Output the [X, Y] coordinate of the center of the cell containing the given text.  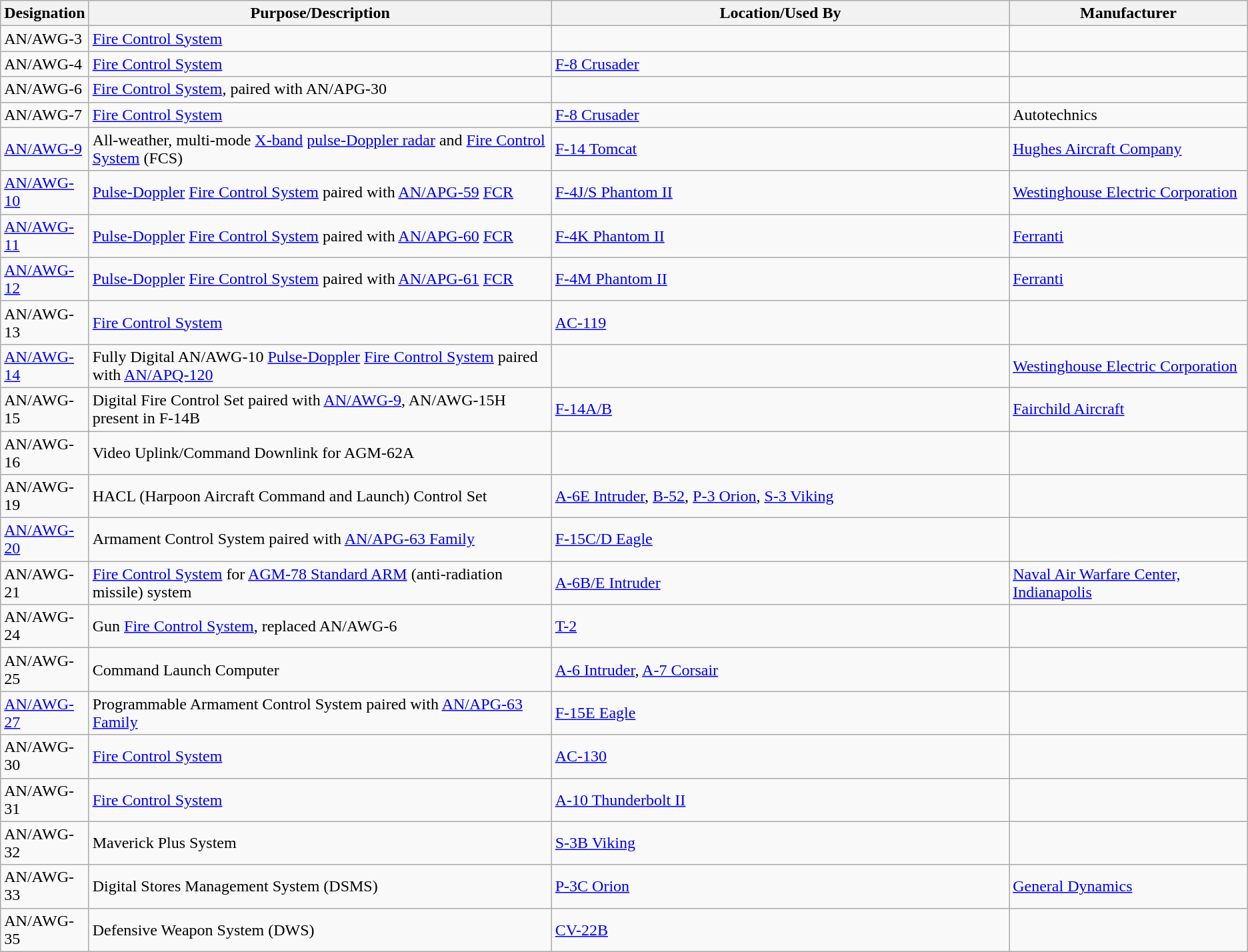
HACL (Harpoon Aircraft Command and Launch) Control Set [320, 496]
AN/AWG-27 [45, 713]
AN/AWG-3 [45, 39]
Fully Digital AN/AWG-10 Pulse-Doppler Fire Control System paired with AN/APQ-120 [320, 365]
Digital Stores Management System (DSMS) [320, 887]
T-2 [780, 627]
Maverick Plus System [320, 843]
Gun Fire Control System, replaced AN/AWG-6 [320, 627]
AN/AWG-4 [45, 64]
Pulse-Doppler Fire Control System paired with AN/APG-61 FCR [320, 279]
AN/AWG-12 [45, 279]
F-15E Eagle [780, 713]
AN/AWG-11 [45, 236]
AN/AWG-30 [45, 756]
A-10 Thunderbolt II [780, 800]
AC-119 [780, 323]
Command Launch Computer [320, 669]
AN/AWG-35 [45, 929]
AN/AWG-33 [45, 887]
AN/AWG-13 [45, 323]
Hughes Aircraft Company [1129, 149]
Purpose/Description [320, 13]
F-14 Tomcat [780, 149]
AN/AWG-21 [45, 583]
Armament Control System paired with AN/APG-63 Family [320, 540]
A-6B/E Intruder [780, 583]
F-4K Phantom II [780, 236]
Video Uplink/Command Downlink for AGM-62A [320, 452]
AN/AWG-32 [45, 843]
Location/Used By [780, 13]
F-4M Phantom II [780, 279]
A-6 Intruder, A-7 Corsair [780, 669]
AN/AWG-31 [45, 800]
A-6E Intruder, B-52, P-3 Orion, S-3 Viking [780, 496]
Fire Control System for AGM-78 Standard ARM (anti-radiation missile) system [320, 583]
All-weather, multi-mode X-band pulse-Doppler radar and Fire Control System (FCS) [320, 149]
AN/AWG-15 [45, 409]
AN/AWG-14 [45, 365]
Naval Air Warfare Center, Indianapolis [1129, 583]
P-3C Orion [780, 887]
F-14A/B [780, 409]
AN/AWG-25 [45, 669]
General Dynamics [1129, 887]
Fire Control System, paired with AN/APG-30 [320, 89]
F-4J/S Phantom II [780, 192]
AN/AWG-7 [45, 115]
AN/AWG-20 [45, 540]
Manufacturer [1129, 13]
Defensive Weapon System (DWS) [320, 929]
Pulse-Doppler Fire Control System paired with AN/APG-59 FCR [320, 192]
AN/AWG-10 [45, 192]
Programmable Armament Control System paired with AN/APG-63 Family [320, 713]
Autotechnics [1129, 115]
Pulse-Doppler Fire Control System paired with AN/APG-60 FCR [320, 236]
S-3B Viking [780, 843]
AN/AWG-9 [45, 149]
AN/AWG-19 [45, 496]
AN/AWG-6 [45, 89]
Fairchild Aircraft [1129, 409]
F-15C/D Eagle [780, 540]
Digital Fire Control Set paired with AN/AWG-9, AN/AWG-15H present in F-14B [320, 409]
AN/AWG-24 [45, 627]
Designation [45, 13]
AC-130 [780, 756]
CV-22B [780, 929]
AN/AWG-16 [45, 452]
